Capture the cell that displays the provided text and extract its [X, Y] central coordinate. 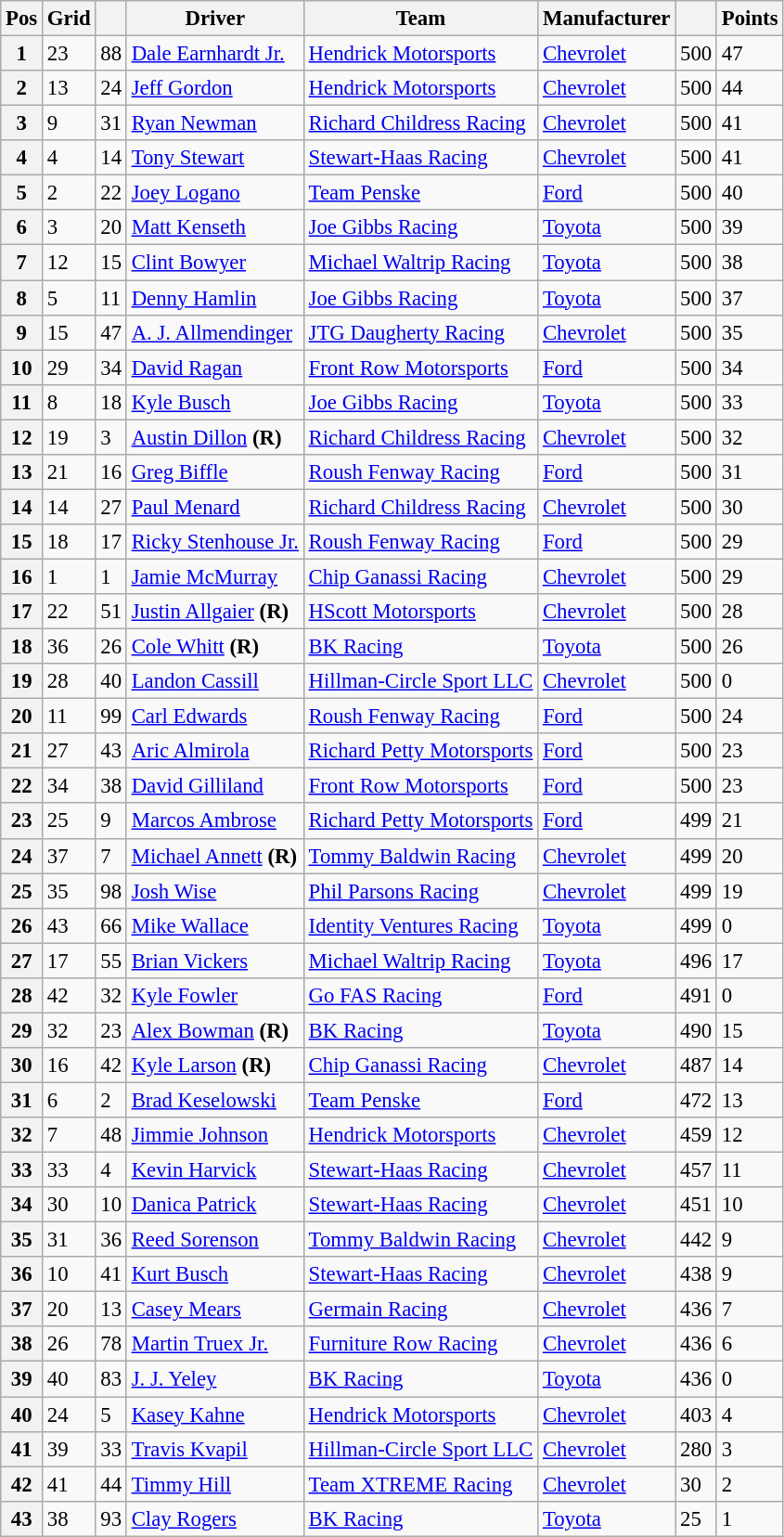
Germain Racing [420, 1310]
Marcos Ambrose [215, 821]
Phil Parsons Racing [420, 891]
78 [111, 1345]
Grid [69, 19]
Martin Truex Jr. [215, 1345]
Team XTREME Racing [420, 1484]
442 [696, 1240]
Greg Biffle [215, 472]
Clint Bowyer [215, 263]
Landon Cassill [215, 681]
Go FAS Racing [420, 996]
472 [696, 1100]
98 [111, 891]
Team [420, 19]
Clay Rogers [215, 1518]
88 [111, 54]
Brad Keselowski [215, 1100]
Ricky Stenhouse Jr. [215, 542]
99 [111, 717]
438 [696, 1274]
83 [111, 1379]
Mike Wallace [215, 925]
93 [111, 1518]
Michael Annett (R) [215, 856]
Kevin Harvick [215, 1170]
Austin Dillon (R) [215, 437]
Josh Wise [215, 891]
403 [696, 1414]
Identity Ventures Racing [420, 925]
Paul Menard [215, 507]
491 [696, 996]
Alex Bowman (R) [215, 1030]
Manufacturer [607, 19]
55 [111, 961]
J. J. Yeley [215, 1379]
Aric Almirola [215, 751]
Kyle Busch [215, 402]
Driver [215, 19]
Danica Patrick [215, 1205]
Tony Stewart [215, 158]
Jimmie Johnson [215, 1135]
66 [111, 925]
Pos [22, 19]
457 [696, 1170]
Kasey Kahne [215, 1414]
Carl Edwards [215, 717]
Denny Hamlin [215, 298]
Travis Kvapil [215, 1449]
Jeff Gordon [215, 88]
A. J. Allmendinger [215, 332]
Matt Kenseth [215, 227]
Brian Vickers [215, 961]
Jamie McMurray [215, 576]
David Ragan [215, 368]
48 [111, 1135]
490 [696, 1030]
Kurt Busch [215, 1274]
Joey Logano [215, 193]
Kyle Fowler [215, 996]
Furniture Row Racing [420, 1345]
Reed Sorenson [215, 1240]
459 [696, 1135]
Casey Mears [215, 1310]
51 [111, 612]
JTG Daugherty Racing [420, 332]
HScott Motorsports [420, 612]
Cole Whitt (R) [215, 647]
487 [696, 1066]
280 [696, 1449]
Ryan Newman [215, 123]
Timmy Hill [215, 1484]
Justin Allgaier (R) [215, 612]
Points [750, 19]
Dale Earnhardt Jr. [215, 54]
496 [696, 961]
Kyle Larson (R) [215, 1066]
451 [696, 1205]
David Gilliland [215, 786]
